Return (X, Y) of the center of cell containing provided text 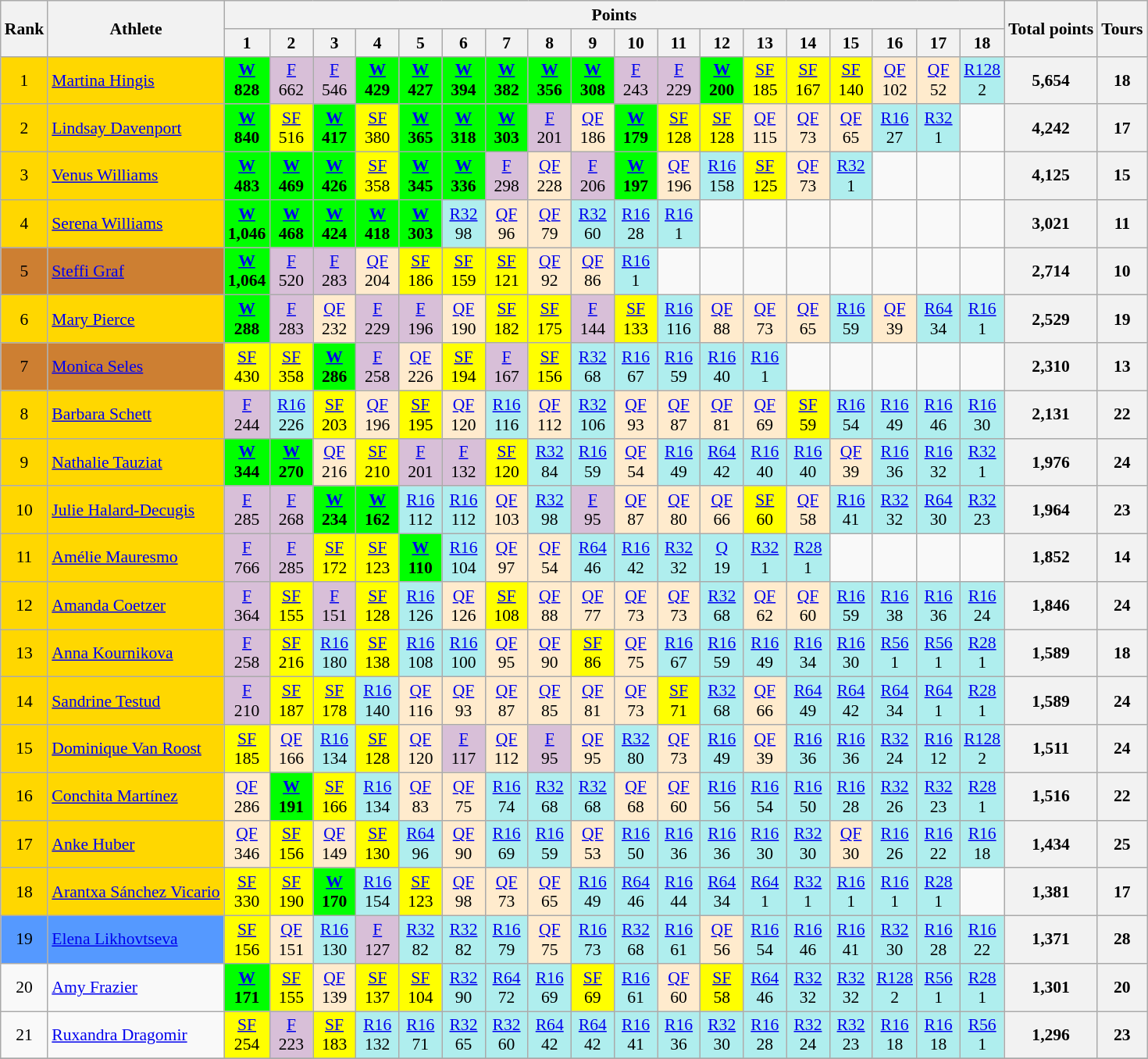
R1634 (808, 653)
1,381 (1051, 892)
QF80 (679, 511)
W162 (378, 511)
W200 (722, 80)
W469 (291, 176)
W286 (334, 367)
W426 (334, 176)
R16226 (291, 414)
Conchita Martínez (136, 797)
QF186 (592, 128)
SF133 (636, 319)
QF103 (506, 511)
SF430 (247, 367)
QF53 (592, 843)
SF195 (420, 414)
Amy Frazier (136, 987)
4,242 (1051, 128)
W191 (291, 797)
QF79 (550, 223)
R1627 (895, 128)
W1,064 (247, 272)
R1638 (895, 606)
SF187 (291, 701)
Monica Seles (136, 367)
W418 (378, 223)
1,852 (1051, 558)
QF204 (378, 272)
W288 (247, 319)
F167 (506, 367)
1,371 (1051, 940)
W336 (464, 176)
Ruxandra Dragomir (136, 1036)
R6430 (939, 511)
F132 (464, 462)
R16180 (334, 653)
Amanda Coetzer (136, 606)
W468 (291, 223)
W427 (420, 80)
W234 (334, 511)
2,714 (1051, 272)
W828 (247, 80)
Amélie Mauresmo (136, 558)
QF86 (592, 272)
1,976 (1051, 462)
W356 (550, 80)
Arantxa Sánchez Vicario (136, 892)
SF182 (506, 319)
F244 (247, 414)
F546 (334, 80)
F662 (291, 80)
QF232 (334, 319)
QF68 (636, 797)
SF194 (464, 367)
SF159 (464, 272)
Steffi Graf (136, 272)
SF138 (378, 653)
SF125 (765, 176)
3,021 (1051, 223)
QF102 (895, 80)
SF59 (808, 414)
Points (614, 15)
QF85 (550, 701)
R6449 (808, 701)
Elena Likhovtseva (136, 940)
Athlete (136, 28)
SF167 (808, 80)
QF149 (334, 843)
F117 (464, 748)
1,434 (1051, 843)
SF210 (378, 462)
1,516 (1051, 797)
Barbara Schett (136, 414)
QF77 (592, 606)
F243 (636, 80)
SF516 (291, 128)
QF62 (765, 606)
F766 (247, 558)
W179 (636, 128)
W170 (334, 892)
R16158 (722, 176)
1,511 (1051, 748)
1,846 (1051, 606)
R16126 (420, 606)
F210 (247, 701)
Nathalie Tauziat (136, 462)
W308 (592, 80)
W429 (378, 80)
F298 (506, 176)
SF183 (334, 1036)
R16108 (420, 653)
W483 (247, 176)
W318 (464, 128)
SF186 (420, 272)
R1673 (592, 940)
SF69 (592, 987)
QF151 (291, 940)
QF69 (765, 414)
R1679 (506, 940)
SF175 (550, 319)
F268 (291, 511)
R6472 (506, 987)
SF121 (506, 272)
1,301 (1051, 987)
QF228 (550, 176)
R16100 (464, 653)
QF97 (506, 558)
SF104 (420, 987)
R1624 (982, 606)
25 (1121, 843)
SF330 (247, 892)
SF178 (334, 701)
SF216 (291, 653)
W171 (247, 987)
SF60 (765, 511)
R1674 (506, 797)
Anna Kournikova (136, 653)
SF190 (291, 892)
QF96 (506, 223)
2,529 (1051, 319)
R3284 (550, 462)
QF116 (420, 701)
QF286 (247, 797)
R16154 (378, 892)
QF166 (291, 748)
Julie Halard-Decugis (136, 511)
QF52 (939, 80)
F206 (592, 176)
W365 (420, 128)
QF139 (334, 987)
SF108 (506, 606)
R32106 (592, 414)
Dominique Van Roost (136, 748)
4,125 (1051, 176)
Martina Hingis (136, 80)
QF58 (808, 511)
R16104 (464, 558)
QF226 (420, 367)
R1656 (722, 797)
2,310 (1051, 367)
F223 (291, 1036)
R3280 (636, 748)
W110 (420, 558)
SF120 (506, 462)
W394 (464, 80)
21 (25, 1036)
F144 (592, 319)
F151 (334, 606)
SF203 (334, 414)
R1671 (420, 1036)
28 (1121, 940)
R1642 (636, 558)
R1644 (679, 892)
W345 (420, 176)
W1,046 (247, 223)
Anke Huber (136, 843)
SF166 (334, 797)
QF216 (334, 462)
SF137 (378, 987)
SF86 (592, 653)
R6496 (420, 843)
SF380 (378, 128)
Tours (1121, 28)
QF115 (765, 128)
F196 (420, 319)
QF56 (722, 940)
SF172 (334, 558)
W417 (334, 128)
SF254 (247, 1036)
W424 (334, 223)
F364 (247, 606)
R3290 (464, 987)
QF126 (464, 606)
Total points (1051, 28)
Serena Williams (136, 223)
W344 (247, 462)
QF346 (247, 843)
QF30 (851, 843)
Q19 (722, 558)
SF140 (851, 80)
2,131 (1051, 414)
QF98 (464, 892)
R16140 (378, 701)
R16130 (334, 940)
QF190 (464, 319)
Rank (25, 28)
R3226 (895, 797)
1,296 (1051, 1036)
QF92 (550, 272)
Mary Pierce (136, 319)
Lindsay Davenport (136, 128)
Sandrine Testud (136, 701)
F520 (291, 272)
W382 (506, 80)
SF130 (378, 843)
R16132 (378, 1036)
R1612 (939, 748)
QF83 (420, 797)
Venus Williams (136, 176)
R1632 (939, 462)
5,654 (1051, 80)
W197 (636, 176)
SF71 (679, 701)
F127 (378, 940)
R1626 (895, 843)
W840 (247, 128)
1,964 (1051, 511)
R3265 (464, 1036)
SF58 (722, 987)
W270 (291, 462)
